Extract the (X, Y) coordinate from the center of the cell holding the provided text.  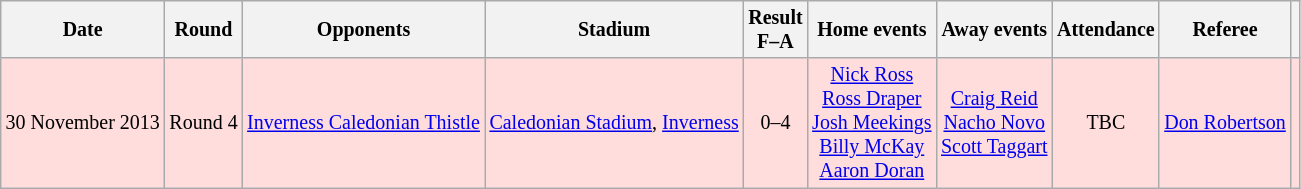
Round (204, 30)
30 November 2013 (83, 124)
Nick Ross Ross Draper Josh Meekings Billy McKay Aaron Doran (872, 124)
Don Robertson (1224, 124)
Attendance (1106, 30)
Result F–A (775, 30)
Referee (1224, 30)
Opponents (363, 30)
Home events (872, 30)
Stadium (614, 30)
Inverness Caledonian Thistle (363, 124)
Craig Reid Nacho Novo Scott Taggart (994, 124)
Date (83, 30)
Away events (994, 30)
Round 4 (204, 124)
Caledonian Stadium, Inverness (614, 124)
TBC (1106, 124)
0–4 (775, 124)
